Find where the given text appears and provide that cell's center as (X, Y) coordinate. 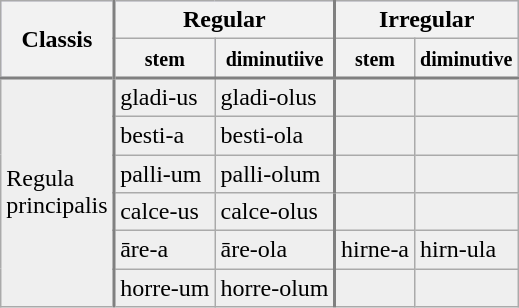
besti-a (164, 135)
calce-us (164, 212)
horre-um (164, 288)
Regula principalis (58, 192)
horre-olum (275, 288)
palli-um (164, 173)
diminutive (466, 58)
Irregular (426, 20)
Regular (224, 20)
āre-a (164, 250)
diminutiive (275, 58)
besti-ola (275, 135)
Classis (58, 40)
hirn-ula (466, 250)
hirne-a (375, 250)
āre-ola (275, 250)
calce-olus (275, 212)
gladi-olus (275, 98)
palli-olum (275, 173)
gladi-us (164, 98)
